Identify which cell holds the provided text, then report its (x, y) central coordinate. 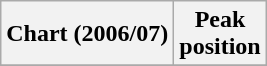
Peakposition (220, 34)
Chart (2006/07) (88, 34)
